Scan for the cell matching the given text and deliver its [X, Y] coordinate at center. 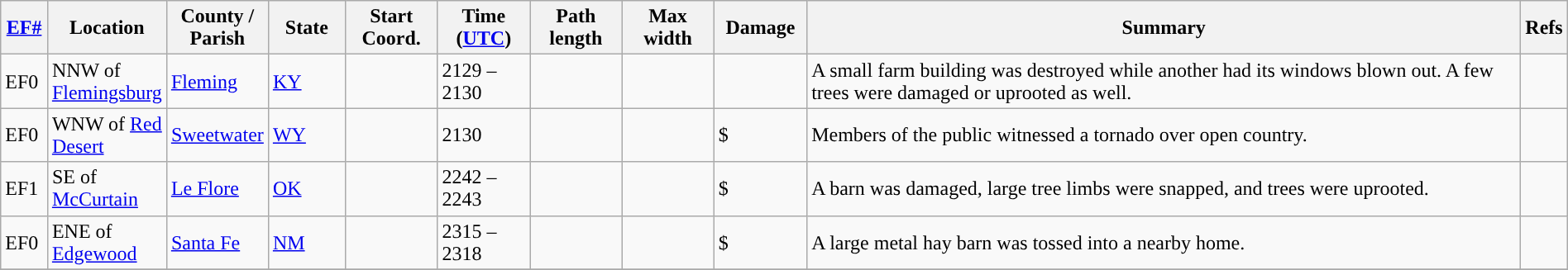
OK [306, 188]
2315 – 2318 [484, 243]
A large metal hay barn was tossed into a nearby home. [1164, 243]
State [306, 28]
Fleming [217, 81]
Summary [1164, 28]
County / Parish [217, 28]
Refs [1544, 28]
Location [107, 28]
A barn was damaged, large tree limbs were snapped, and trees were uprooted. [1164, 188]
Max width [668, 28]
ENE of Edgewood [107, 243]
Santa Fe [217, 243]
EF1 [25, 188]
2130 [484, 135]
WY [306, 135]
Members of the public witnessed a tornado over open country. [1164, 135]
Sweetwater [217, 135]
NNW of Flemingsburg [107, 81]
2242 – 2243 [484, 188]
Start Coord. [391, 28]
Damage [761, 28]
Le Flore [217, 188]
2129 – 2130 [484, 81]
KY [306, 81]
SE of McCurtain [107, 188]
EF# [25, 28]
NM [306, 243]
Time (UTC) [484, 28]
A small farm building was destroyed while another had its windows blown out. A few trees were damaged or uprooted as well. [1164, 81]
Path length [576, 28]
WNW of Red Desert [107, 135]
